Extract the (X, Y) coordinate from the center of the cell holding the provided text.  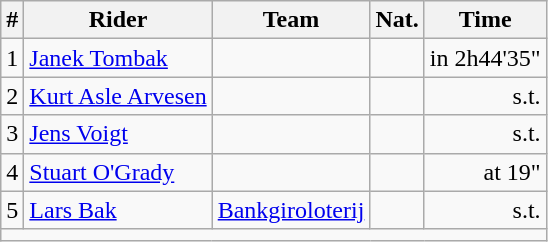
Rider (118, 20)
Kurt Asle Arvesen (118, 96)
at 19" (485, 172)
# (12, 20)
Nat. (397, 20)
Lars Bak (118, 210)
Stuart O'Grady (118, 172)
in 2h44'35" (485, 58)
2 (12, 96)
Janek Tombak (118, 58)
Time (485, 20)
Bankgiroloterij (291, 210)
1 (12, 58)
3 (12, 134)
4 (12, 172)
Team (291, 20)
5 (12, 210)
Jens Voigt (118, 134)
